Scan for the cell matching the given text and deliver its [X, Y] coordinate at center. 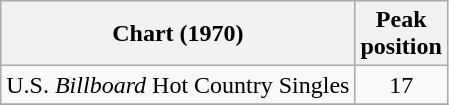
17 [401, 85]
Chart (1970) [178, 34]
U.S. Billboard Hot Country Singles [178, 85]
Peakposition [401, 34]
